Return [x, y] of the center of cell containing provided text 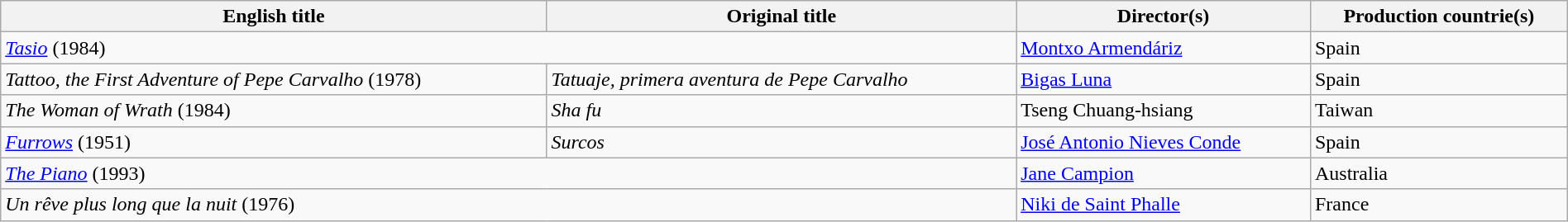
Montxo Armendáriz [1164, 48]
Original title [782, 17]
José Antonio Nieves Conde [1164, 142]
The Piano (1993) [509, 173]
Tasio (1984) [509, 48]
Sha fu [782, 111]
Production countrie(s) [1439, 17]
Tatuaje, primera aventura de Pepe Carvalho [782, 79]
Director(s) [1164, 17]
Jane Campion [1164, 173]
Bigas Luna [1164, 79]
Taiwan [1439, 111]
The Woman of Wrath (1984) [274, 111]
English title [274, 17]
Niki de Saint Phalle [1164, 205]
Tattoo, the First Adventure of Pepe Carvalho (1978) [274, 79]
Australia [1439, 173]
Un rêve plus long que la nuit (1976) [509, 205]
France [1439, 205]
Surcos [782, 142]
Furrows (1951) [274, 142]
Tseng Chuang-hsiang [1164, 111]
